Extract the [x, y] coordinate from the center of the cell holding the provided text.  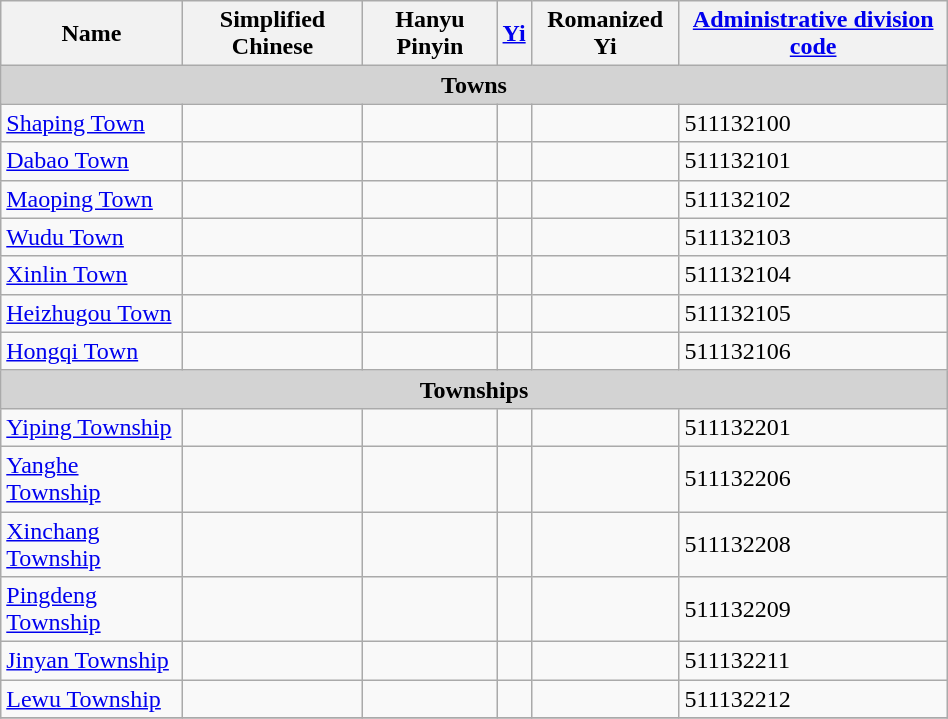
511132206 [813, 478]
511132103 [813, 237]
Dabao Town [92, 161]
511132208 [813, 544]
Wudu Town [92, 237]
Pingdeng Township [92, 610]
Townships [474, 389]
Xinchang Township [92, 544]
Simplified Chinese [272, 34]
Heizhugou Town [92, 313]
Lewu Township [92, 699]
511132211 [813, 661]
Yanghe Township [92, 478]
Hongqi Town [92, 351]
Romanized Yi [605, 34]
511132209 [813, 610]
511132106 [813, 351]
Yi [514, 34]
Jinyan Township [92, 661]
Name [92, 34]
Hanyu Pinyin [430, 34]
511132100 [813, 123]
511132212 [813, 699]
511132105 [813, 313]
511132102 [813, 199]
Administrative division code [813, 34]
Shaping Town [92, 123]
511132104 [813, 275]
511132201 [813, 427]
Yiping Township [92, 427]
Xinlin Town [92, 275]
Maoping Town [92, 199]
511132101 [813, 161]
Towns [474, 85]
